Extract the [X, Y] coordinate from the center of the cell holding the provided text.  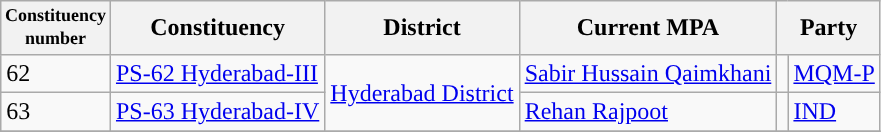
MQM-P [834, 73]
Current MPA [648, 28]
IND [834, 111]
Constituency number [56, 28]
Party [828, 28]
Hyderabad District [422, 92]
PS-63 Hyderabad-IV [217, 111]
63 [56, 111]
PS-62 Hyderabad-III [217, 73]
Rehan Rajpoot [648, 111]
District [422, 28]
Sabir Hussain Qaimkhani [648, 73]
62 [56, 73]
Constituency [217, 28]
